Detect which cell encompasses the target text, then output its [X, Y] center coordinate. 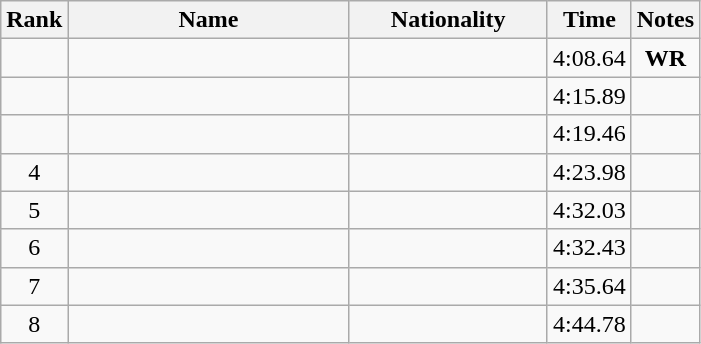
8 [34, 324]
4:15.89 [589, 96]
WR [665, 58]
Nationality [448, 20]
4 [34, 172]
7 [34, 286]
6 [34, 248]
4:23.98 [589, 172]
4:35.64 [589, 286]
4:08.64 [589, 58]
4:19.46 [589, 134]
Rank [34, 20]
Notes [665, 20]
Name [208, 20]
5 [34, 210]
4:44.78 [589, 324]
Time [589, 20]
4:32.03 [589, 210]
4:32.43 [589, 248]
